From the cell containing the given text, extract its center point as [x, y] coordinate. 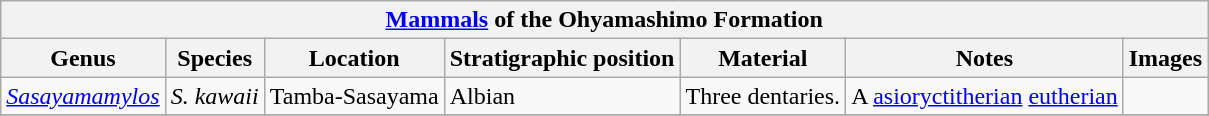
S. kawaii [214, 96]
Material [763, 58]
Sasayamamylos [83, 96]
A asioryctitherian eutherian [985, 96]
Notes [985, 58]
Location [354, 58]
Stratigraphic position [562, 58]
Three dentaries. [763, 96]
Species [214, 58]
Genus [83, 58]
Images [1165, 58]
Mammals of the Ohyamashimo Formation [604, 20]
Tamba-Sasayama [354, 96]
Albian [562, 96]
